For the text-containing cell, return its midpoint in (X, Y) coordinate format. 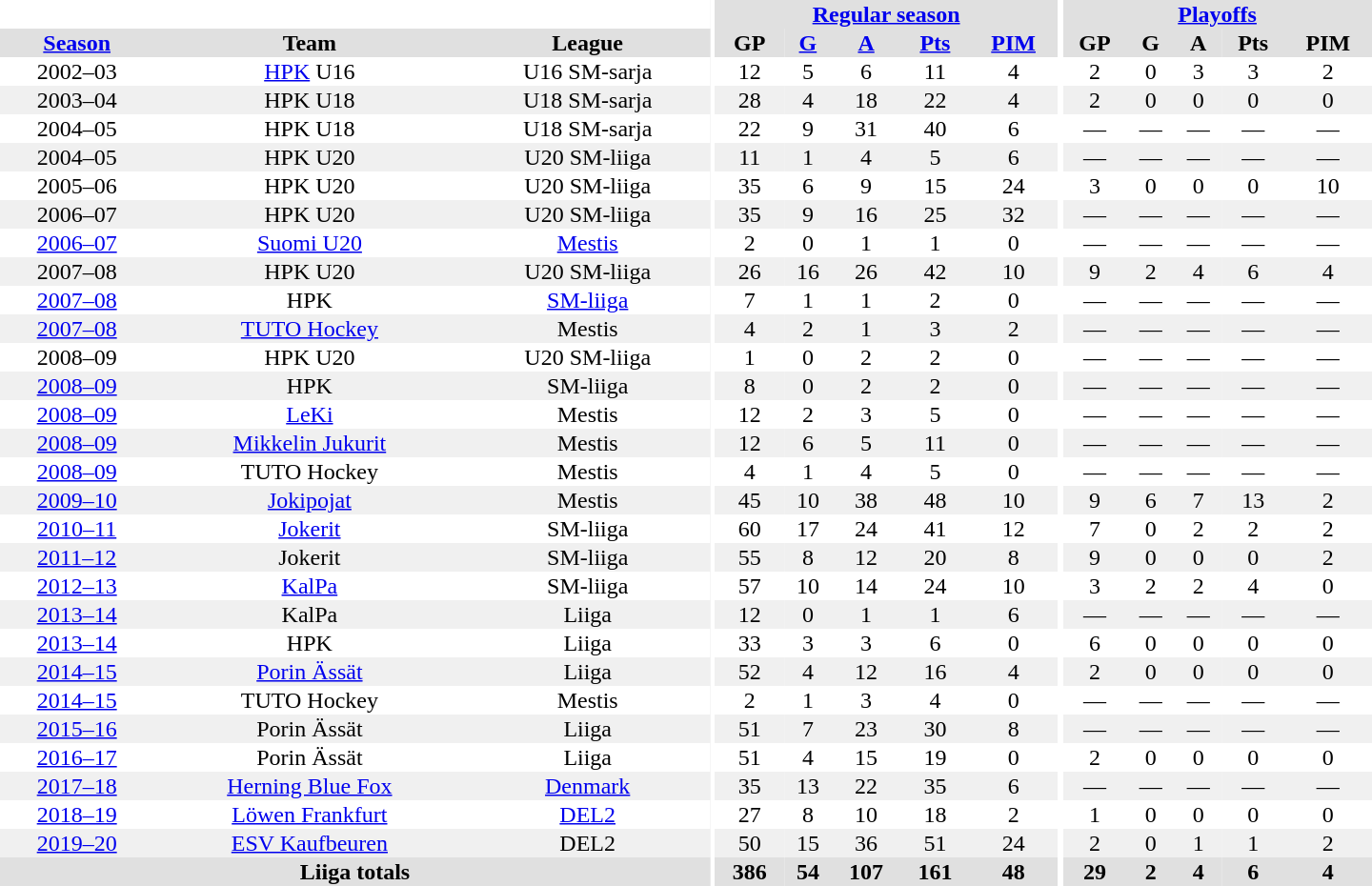
Suomi U20 (309, 243)
Liiga totals (354, 872)
38 (866, 500)
33 (750, 643)
20 (935, 557)
36 (866, 843)
41 (935, 529)
386 (750, 872)
LeKi (309, 414)
29 (1094, 872)
2003–04 (76, 100)
2015–16 (76, 729)
42 (935, 272)
Denmark (587, 786)
52 (750, 672)
Team (309, 43)
57 (750, 586)
Season (76, 43)
19 (935, 757)
40 (935, 129)
50 (750, 843)
2002–03 (76, 71)
Löwen Frankfurt (309, 815)
Playoffs (1218, 14)
161 (935, 872)
2018–19 (76, 815)
25 (935, 214)
30 (935, 729)
Jokipojat (309, 500)
League (587, 43)
23 (866, 729)
HPK U16 (309, 71)
45 (750, 500)
107 (866, 872)
2017–18 (76, 786)
60 (750, 529)
14 (866, 586)
2010–11 (76, 529)
55 (750, 557)
Herning Blue Fox (309, 786)
54 (808, 872)
32 (1014, 214)
17 (808, 529)
2009–10 (76, 500)
U16 SM-sarja (587, 71)
Mikkelin Jukurit (309, 443)
2005–06 (76, 186)
28 (750, 100)
2012–13 (76, 586)
2016–17 (76, 757)
ESV Kaufbeuren (309, 843)
2019–20 (76, 843)
Regular season (886, 14)
31 (866, 129)
2011–12 (76, 557)
27 (750, 815)
